Find where the given text appears and provide that cell's center as [x, y] coordinate. 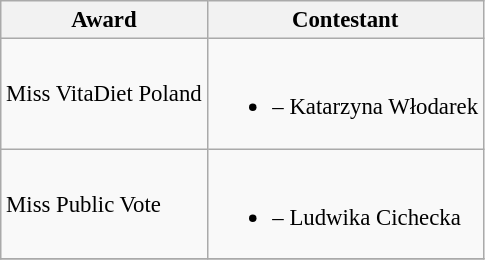
– Ludwika Cichecka [345, 204]
Contestant [345, 20]
Miss Public Vote [104, 204]
– Katarzyna Włodarek [345, 94]
Miss VitaDiet Poland [104, 94]
Award [104, 20]
